For the text-containing cell, return its midpoint in [X, Y] coordinate format. 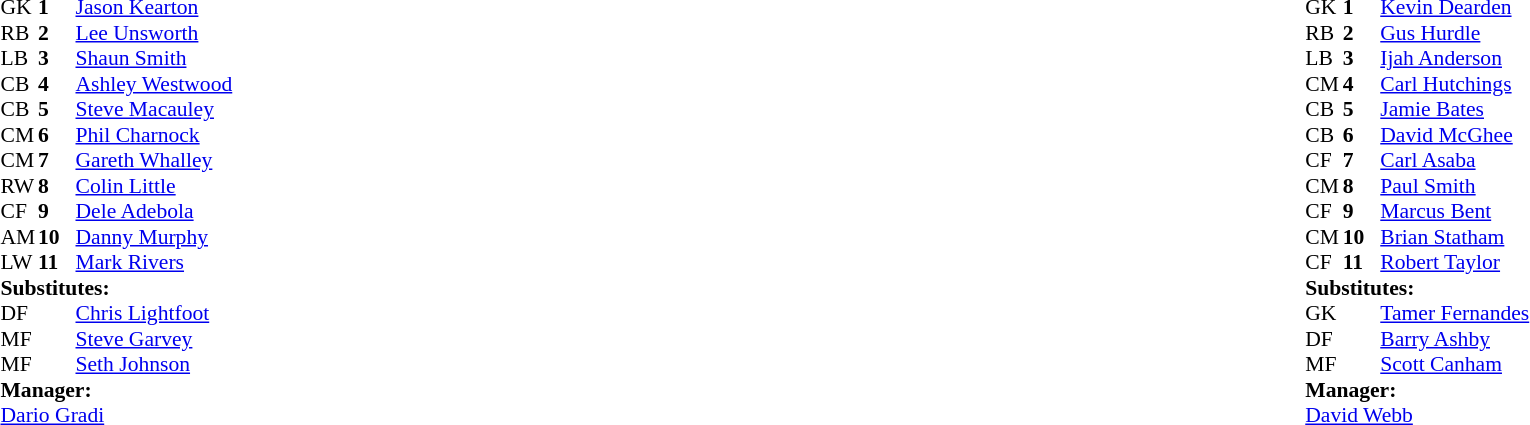
Mark Rivers [154, 263]
Carl Hutchings [1454, 84]
Gareth Whalley [154, 161]
Carl Asaba [1454, 161]
Steve Garvey [154, 339]
Steve Macauley [154, 109]
Paul Smith [1454, 186]
AM [19, 237]
Colin Little [154, 186]
Seth Johnson [154, 365]
Shaun Smith [154, 59]
Dele Adebola [154, 211]
Lee Unsworth [154, 33]
Jamie Bates [1454, 109]
Phil Charnock [154, 135]
Scott Canham [1454, 365]
Robert Taylor [1454, 263]
Danny Murphy [154, 237]
Barry Ashby [1454, 339]
Brian Statham [1454, 237]
Chris Lightfoot [154, 313]
GK [1324, 313]
Ashley Westwood [154, 84]
RW [19, 186]
Gus Hurdle [1454, 33]
Ijah Anderson [1454, 59]
David McGhee [1454, 135]
LW [19, 263]
Marcus Bent [1454, 211]
Tamer Fernandes [1454, 313]
